From the cell containing the given text, extract its center point as (x, y) coordinate. 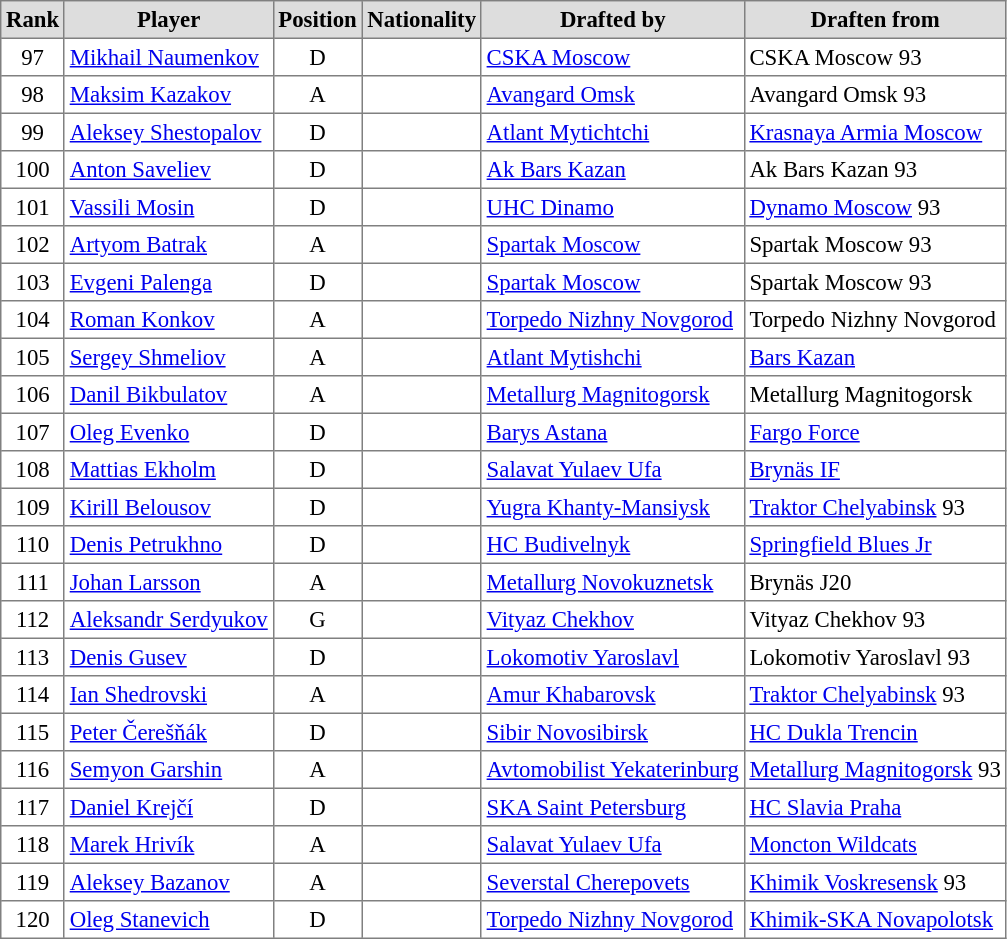
Aleksey Bazanov (168, 882)
Roman Konkov (168, 320)
Avangard Omsk 93 (875, 95)
Position (318, 20)
101 (33, 207)
97 (33, 57)
114 (33, 695)
Anton Saveliev (168, 170)
SKA Saint Petersburg (612, 807)
117 (33, 807)
Peter Čerešňák (168, 732)
120 (33, 920)
Avangard Omsk (612, 95)
Kirill Belousov (168, 507)
HC Dukla Trencin (875, 732)
Vityaz Chekhov 93 (875, 620)
103 (33, 282)
Vityaz Chekhov (612, 620)
Metallurg Magnitogorsk 93 (875, 770)
113 (33, 657)
CSKA Moscow 93 (875, 57)
Mattias Ekholm (168, 470)
Marek Hrivík (168, 845)
Lokomotiv Yaroslavl 93 (875, 657)
111 (33, 582)
Yugra Khanty-Mansiysk (612, 507)
118 (33, 845)
Draften from (875, 20)
Avtomobilist Yekaterinburg (612, 770)
109 (33, 507)
Mikhail Naumenkov (168, 57)
Barys Astana (612, 432)
Moncton Wildcats (875, 845)
Atlant Mytishchi (612, 357)
99 (33, 132)
Oleg Evenko (168, 432)
104 (33, 320)
Severstal Cherepovets (612, 882)
Vassili Mosin (168, 207)
UHC Dinamo (612, 207)
115 (33, 732)
Player (168, 20)
Ian Shedrovski (168, 695)
HC Budivelnyk (612, 545)
116 (33, 770)
Dynamo Moscow 93 (875, 207)
107 (33, 432)
Danil Bikbulatov (168, 395)
Metallurg Novokuznetsk (612, 582)
Springfield Blues Jr (875, 545)
100 (33, 170)
Denis Gusev (168, 657)
106 (33, 395)
Oleg Stanevich (168, 920)
Ak Bars Kazan (612, 170)
119 (33, 882)
Denis Petrukhno (168, 545)
Fargo Force (875, 432)
Khimik Voskresensk 93 (875, 882)
Drafted by (612, 20)
Brynäs IF (875, 470)
Daniel Krejčí (168, 807)
Rank (33, 20)
108 (33, 470)
110 (33, 545)
Atlant Mytichtchi (612, 132)
102 (33, 245)
Johan Larsson (168, 582)
Semyon Garshin (168, 770)
Amur Khabarovsk (612, 695)
Khimik-SKA Novapolotsk (875, 920)
98 (33, 95)
Krasnaya Armia Moscow (875, 132)
Sibir Novosibirsk (612, 732)
Maksim Kazakov (168, 95)
112 (33, 620)
Bars Kazan (875, 357)
HC Slavia Praha (875, 807)
Lokomotiv Yaroslavl (612, 657)
Brynäs J20 (875, 582)
Artyom Batrak (168, 245)
G (318, 620)
CSKA Moscow (612, 57)
Aleksandr Serdyukov (168, 620)
Evgeni Palenga (168, 282)
Nationality (422, 20)
Sergey Shmeliov (168, 357)
Ak Bars Kazan 93 (875, 170)
Aleksey Shestopalov (168, 132)
105 (33, 357)
